Locate the cell with the specified text and output its [X, Y] center coordinate. 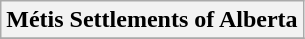
Métis Settlements of Alberta [152, 20]
